Locate the cell with the specified text and output its [X, Y] center coordinate. 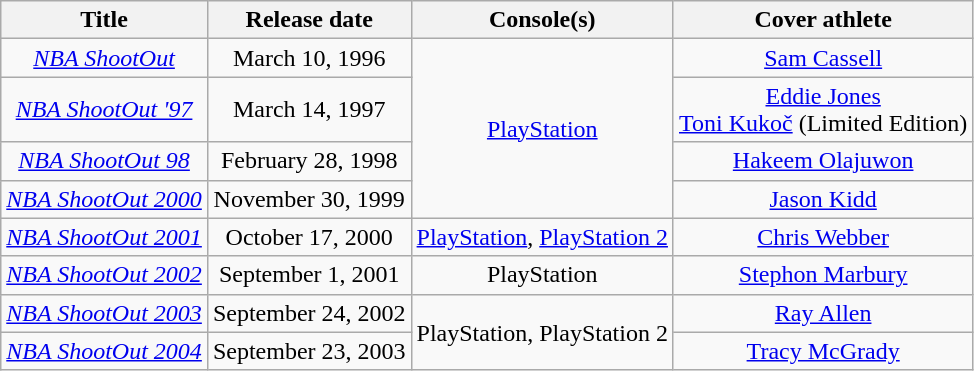
October 17, 2000 [309, 237]
NBA ShootOut 2000 [104, 199]
March 10, 1996 [309, 58]
March 14, 1997 [309, 110]
NBA ShootOut 2002 [104, 275]
NBA ShootOut 2003 [104, 313]
September 24, 2002 [309, 313]
Release date [309, 20]
Ray Allen [822, 313]
NBA ShootOut '97 [104, 110]
Eddie JonesToni Kukoč (Limited Edition) [822, 110]
February 28, 1998 [309, 161]
Jason Kidd [822, 199]
NBA ShootOut 98 [104, 161]
Stephon Marbury [822, 275]
NBA ShootOut [104, 58]
Cover athlete [822, 20]
September 23, 2003 [309, 351]
November 30, 1999 [309, 199]
NBA ShootOut 2001 [104, 237]
NBA ShootOut 2004 [104, 351]
Tracy McGrady [822, 351]
Title [104, 20]
September 1, 2001 [309, 275]
Console(s) [542, 20]
Hakeem Olajuwon [822, 161]
Sam Cassell [822, 58]
Chris Webber [822, 237]
